Identify which cell holds the provided text, then report its [x, y] central coordinate. 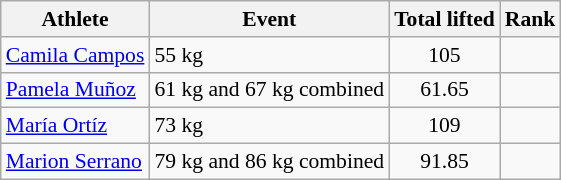
61 kg and 67 kg combined [269, 90]
Pamela Muñoz [76, 90]
73 kg [269, 126]
Event [269, 19]
105 [444, 55]
109 [444, 126]
55 kg [269, 55]
79 kg and 86 kg combined [269, 162]
Marion Serrano [76, 162]
Total lifted [444, 19]
María Ortíz [76, 126]
Rank [530, 19]
Camila Campos [76, 55]
61.65 [444, 90]
Athlete [76, 19]
91.85 [444, 162]
